Extract the [X, Y] coordinate from the center of the cell holding the provided text.  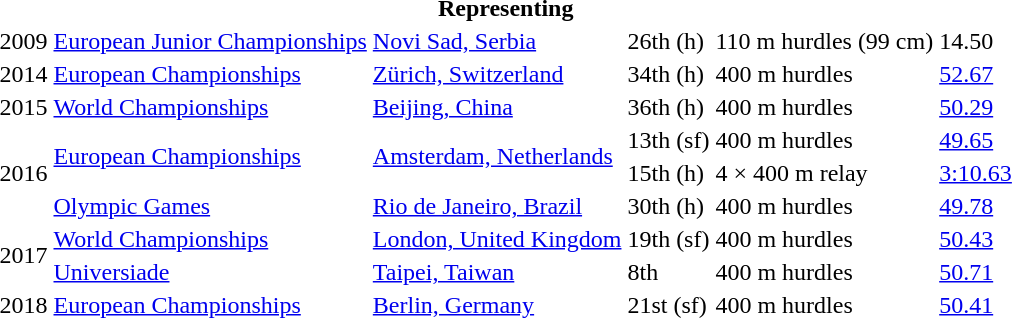
European Junior Championships [210, 41]
Zürich, Switzerland [497, 74]
15th (h) [668, 173]
26th (h) [668, 41]
Beijing, China [497, 107]
Olympic Games [210, 206]
34th (h) [668, 74]
Universiade [210, 272]
Taipei, Taiwan [497, 272]
13th (sf) [668, 140]
4 × 400 m relay [824, 173]
London, United Kingdom [497, 239]
Novi Sad, Serbia [497, 41]
Amsterdam, Netherlands [497, 156]
110 m hurdles (99 cm) [824, 41]
Rio de Janeiro, Brazil [497, 206]
30th (h) [668, 206]
8th [668, 272]
19th (sf) [668, 239]
36th (h) [668, 107]
